Extract the (X, Y) coordinate from the center of the cell holding the provided text.  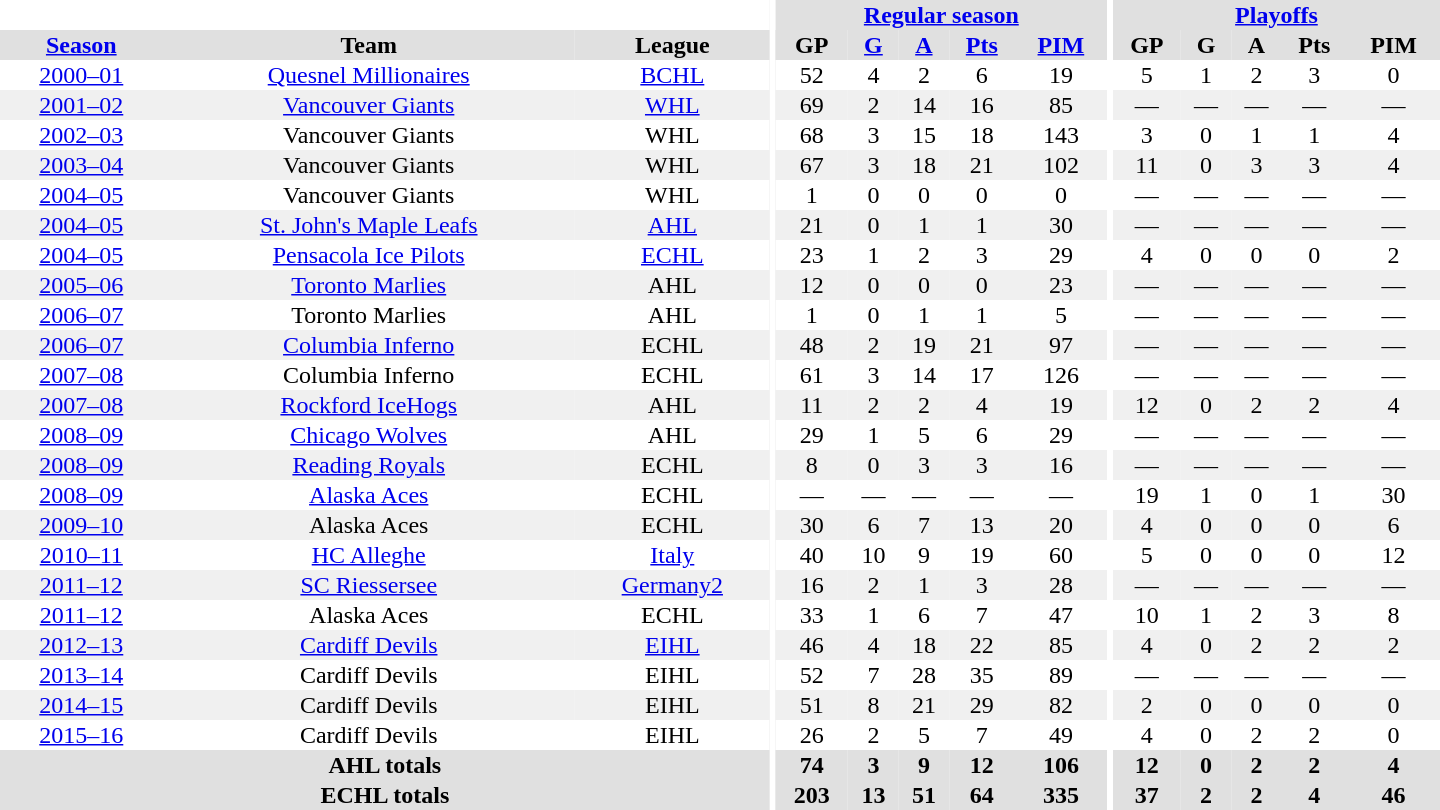
2012–13 (82, 645)
2014–15 (82, 705)
Team (369, 45)
Germany2 (672, 585)
37 (1147, 795)
2010–11 (82, 555)
203 (812, 795)
61 (812, 375)
335 (1060, 795)
67 (812, 165)
ECHL totals (385, 795)
Pensacola Ice Pilots (369, 255)
HC Alleghe (369, 555)
2003–04 (82, 165)
22 (982, 645)
2015–16 (82, 735)
74 (812, 765)
Chicago Wolves (369, 435)
AHL totals (385, 765)
Regular season (941, 15)
40 (812, 555)
15 (924, 135)
Rockford IceHogs (369, 405)
33 (812, 615)
BCHL (672, 75)
97 (1060, 345)
143 (1060, 135)
Quesnel Millionaires (369, 75)
Reading Royals (369, 465)
35 (982, 675)
SC Riessersee (369, 585)
2005–06 (82, 285)
49 (1060, 735)
82 (1060, 705)
St. John's Maple Leafs (369, 225)
2001–02 (82, 105)
126 (1060, 375)
2000–01 (82, 75)
102 (1060, 165)
68 (812, 135)
17 (982, 375)
89 (1060, 675)
60 (1060, 555)
League (672, 45)
48 (812, 345)
Season (82, 45)
2002–03 (82, 135)
26 (812, 735)
106 (1060, 765)
64 (982, 795)
47 (1060, 615)
Playoffs (1276, 15)
69 (812, 105)
2013–14 (82, 675)
Italy (672, 555)
2009–10 (82, 525)
20 (1060, 525)
